Pinpoint the cell where the given text exists, returning its (X, Y) midpoint coordinate. 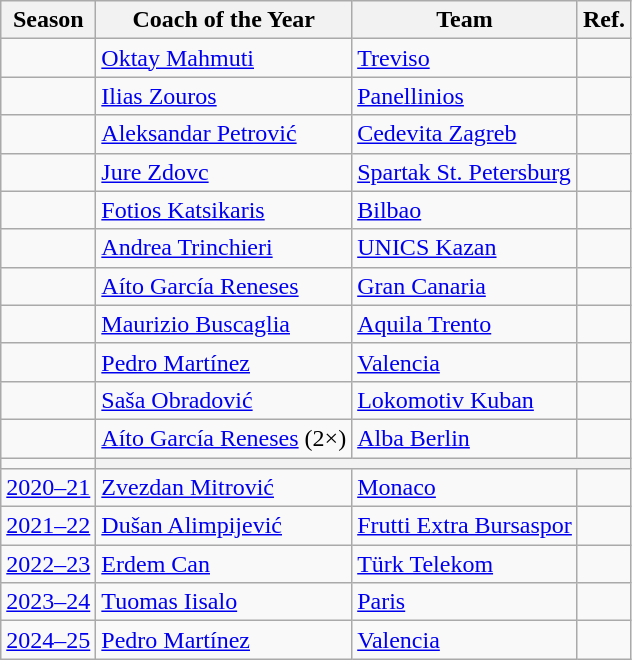
Fotios Katsikaris (224, 210)
UNICS Kazan (465, 248)
2021–22 (48, 526)
Panellinios (465, 96)
Türk Telekom (465, 564)
Aquila Trento (465, 324)
Bilbao (465, 210)
Dušan Alimpijević (224, 526)
Season (48, 20)
Tuomas Iisalo (224, 602)
Team (465, 20)
Coach of the Year (224, 20)
Saša Obradović (224, 400)
2024–25 (48, 640)
Frutti Extra Bursaspor (465, 526)
Alba Berlin (465, 438)
Cedevita Zagreb (465, 134)
Aleksandar Petrović (224, 134)
Zvezdan Mitrović (224, 488)
Spartak St. Petersburg (465, 172)
Monaco (465, 488)
Aíto García Reneses (224, 286)
Andrea Trinchieri (224, 248)
Ref. (604, 20)
Gran Canaria (465, 286)
Erdem Can (224, 564)
Aíto García Reneses (2×) (224, 438)
2020–21 (48, 488)
Maurizio Buscaglia (224, 324)
2022–23 (48, 564)
Treviso (465, 58)
Paris (465, 602)
Ilias Zouros (224, 96)
Jure Zdovc (224, 172)
Lokomotiv Kuban (465, 400)
2023–24 (48, 602)
Oktay Mahmuti (224, 58)
